Determine the [X, Y] coordinate at the center of the cell enclosing the given text.  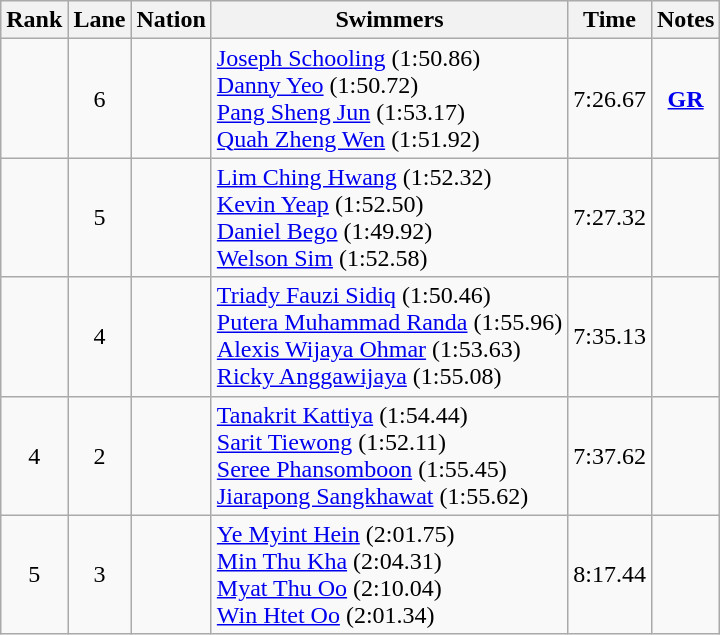
Ye Myint Hein (2:01.75) Min Thu Kha (2:04.31)Myat Thu Oo (2:10.04)Win Htet Oo (2:01.34) [389, 574]
Swimmers [389, 20]
Tanakrit Kattiya (1:54.44)Sarit Tiewong (1:52.11)Seree Phansomboon (1:55.45)Jiarapong Sangkhawat (1:55.62) [389, 456]
Joseph Schooling (1:50.86)Danny Yeo (1:50.72)Pang Sheng Jun (1:53.17)Quah Zheng Wen (1:51.92) [389, 98]
Time [610, 20]
Lim Ching Hwang (1:52.32)Kevin Yeap (1:52.50)Daniel Bego (1:49.92)Welson Sim (1:52.58) [389, 218]
7:26.67 [610, 98]
7:37.62 [610, 456]
Lane [100, 20]
2 [100, 456]
GR [685, 98]
Nation [171, 20]
7:35.13 [610, 336]
Notes [685, 20]
8:17.44 [610, 574]
7:27.32 [610, 218]
Triady Fauzi Sidiq (1:50.46)Putera Muhammad Randa (1:55.96)Alexis Wijaya Ohmar (1:53.63)Ricky Anggawijaya (1:55.08) [389, 336]
3 [100, 574]
Rank [34, 20]
6 [100, 98]
